Return (x, y) of the center of cell containing provided text 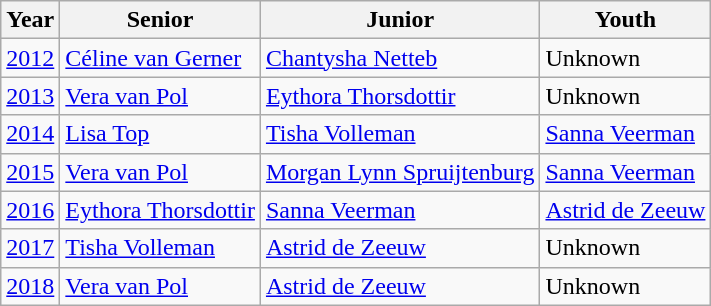
Céline van Gerner (160, 58)
2013 (30, 96)
2017 (30, 248)
Senior (160, 20)
2012 (30, 58)
2018 (30, 286)
2015 (30, 172)
2014 (30, 134)
2016 (30, 210)
Chantysha Netteb (400, 58)
Year (30, 20)
Lisa Top (160, 134)
Morgan Lynn Spruijtenburg (400, 172)
Junior (400, 20)
Youth (626, 20)
